Scan for the cell matching the given text and deliver its [x, y] coordinate at center. 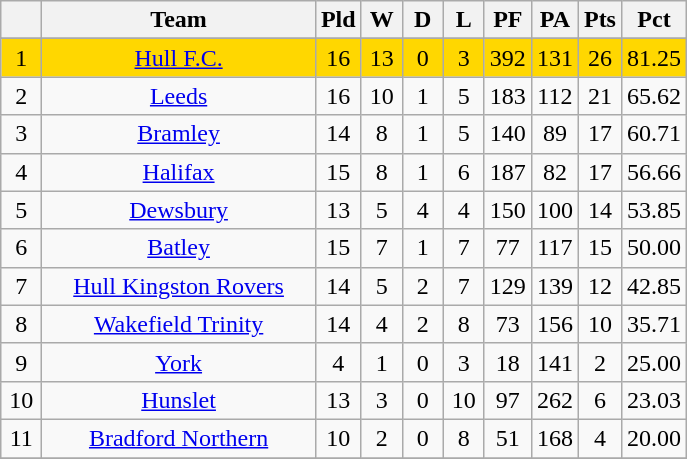
Team [179, 20]
129 [508, 286]
35.71 [654, 324]
PA [554, 20]
Leeds [179, 96]
141 [554, 362]
L [464, 20]
25.00 [654, 362]
42.85 [654, 286]
PF [508, 20]
262 [554, 400]
Dewsbury [179, 210]
50.00 [654, 248]
Bramley [179, 134]
Hunslet [179, 400]
D [422, 20]
Halifax [179, 172]
60.71 [654, 134]
117 [554, 248]
73 [508, 324]
89 [554, 134]
York [179, 362]
W [382, 20]
9 [22, 362]
Pts [600, 20]
392 [508, 58]
140 [508, 134]
Bradford Northern [179, 438]
77 [508, 248]
12 [600, 286]
Pct [654, 20]
183 [508, 96]
156 [554, 324]
Batley [179, 248]
26 [600, 58]
51 [508, 438]
168 [554, 438]
53.85 [654, 210]
56.66 [654, 172]
21 [600, 96]
131 [554, 58]
23.03 [654, 400]
Hull Kingston Rovers [179, 286]
81.25 [654, 58]
18 [508, 362]
100 [554, 210]
150 [508, 210]
187 [508, 172]
139 [554, 286]
82 [554, 172]
20.00 [654, 438]
11 [22, 438]
112 [554, 96]
97 [508, 400]
Hull F.C. [179, 58]
Wakefield Trinity [179, 324]
Pld [338, 20]
65.62 [654, 96]
